Output the [x, y] coordinate of the center of the cell containing the given text.  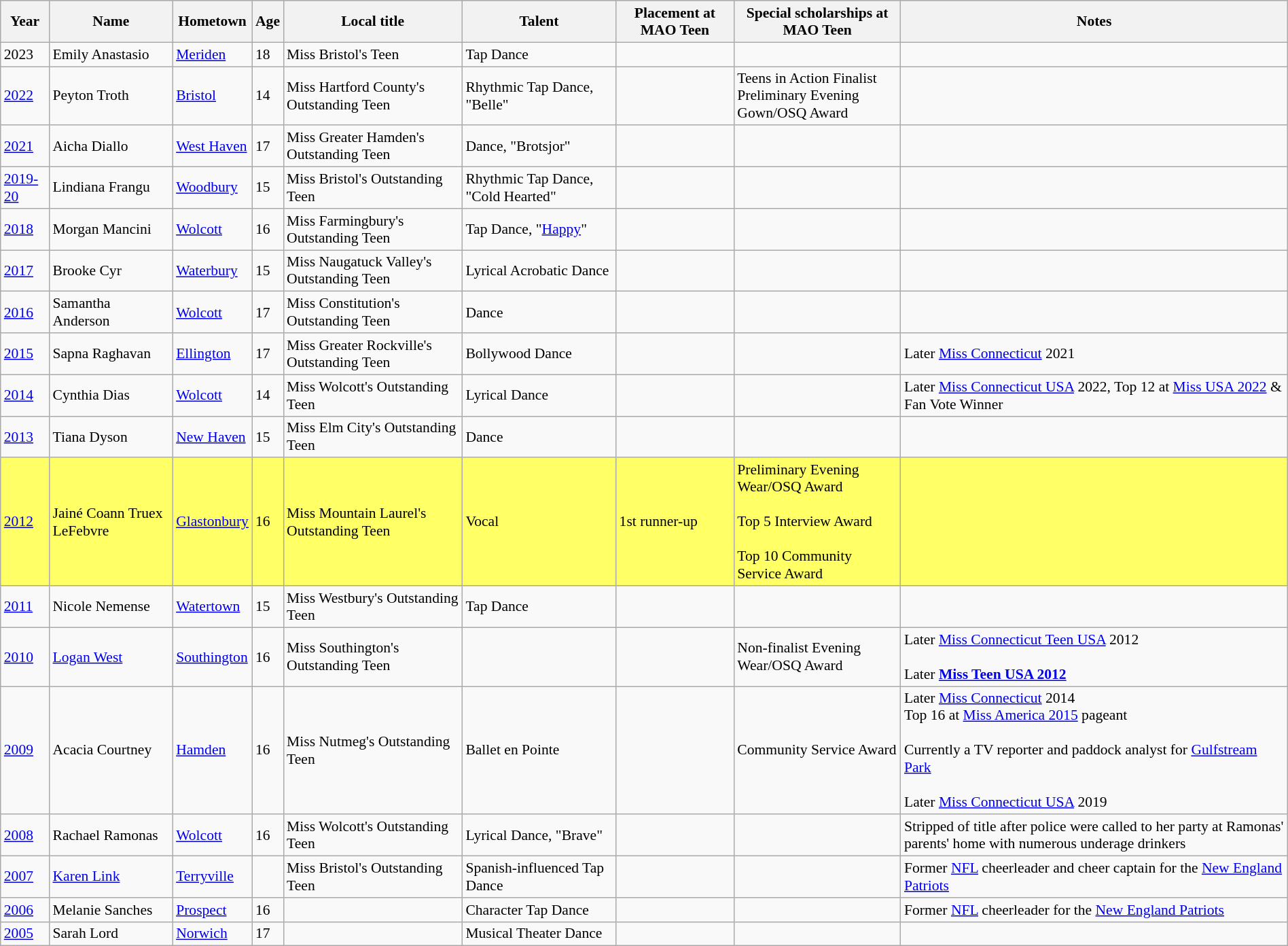
Lindiana Frangu [111, 188]
Miss Southington's Outstanding Teen [372, 656]
Miss Constitution's Outstanding Teen [372, 313]
Karen Link [111, 877]
Special scholarships at MAO Teen [817, 22]
Miss Westbury's Outstanding Teen [372, 606]
Miss Farmingbury's Outstanding Teen [372, 230]
Terryville [212, 877]
Non-finalist Evening Wear/OSQ Award [817, 656]
Prospect [212, 910]
Later Miss Connecticut Teen USA 2012Later Miss Teen USA 2012 [1094, 656]
Ellington [212, 353]
Miss Bristol's Teen [372, 54]
Miss Nutmeg's Outstanding Teen [372, 750]
18 [268, 54]
2010 [25, 656]
2023 [25, 54]
Brooke Cyr [111, 270]
Miss Elm City's Outstanding Teen [372, 436]
Bollywood Dance [539, 353]
Tap Dance, "Happy" [539, 230]
Norwich [212, 934]
Later Miss Connecticut USA 2022, Top 12 at Miss USA 2022 & Fan Vote Winner [1094, 396]
Lyrical Dance, "Brave" [539, 836]
2012 [25, 522]
Musical Theater Dance [539, 934]
Rhythmic Tap Dance, "Belle" [539, 97]
Later Miss Connecticut 2021 [1094, 353]
Stripped of title after police were called to her party at Ramonas' parents' home with numerous underage drinkers [1094, 836]
Logan West [111, 656]
2007 [25, 877]
Aicha Diallo [111, 147]
2011 [25, 606]
New Haven [212, 436]
Emily Anastasio [111, 54]
Lyrical Acrobatic Dance [539, 270]
Sarah Lord [111, 934]
2008 [25, 836]
2016 [25, 313]
Glastonbury [212, 522]
Year [25, 22]
2018 [25, 230]
Spanish-influenced Tap Dance [539, 877]
Dance, "Brotsjor" [539, 147]
West Haven [212, 147]
Rachael Ramonas [111, 836]
Melanie Sanches [111, 910]
Rhythmic Tap Dance, "Cold Hearted" [539, 188]
2009 [25, 750]
Miss Hartford County's Outstanding Teen [372, 97]
Watertown [212, 606]
Tiana Dyson [111, 436]
Samantha Anderson [111, 313]
Teens in Action FinalistPreliminary Evening Gown/OSQ Award [817, 97]
Sapna Raghavan [111, 353]
2015 [25, 353]
Age [268, 22]
Peyton Troth [111, 97]
Preliminary Evening Wear/OSQ AwardTop 5 Interview AwardTop 10 Community Service Award [817, 522]
2022 [25, 97]
2021 [25, 147]
Waterbury [212, 270]
Name [111, 22]
Talent [539, 22]
2005 [25, 934]
Jainé Coann Truex LeFebvre [111, 522]
Cynthia Dias [111, 396]
Vocal [539, 522]
Lyrical Dance [539, 396]
Acacia Courtney [111, 750]
Placement at MAO Teen [675, 22]
2017 [25, 270]
Former NFL cheerleader and cheer captain for the New England Patriots [1094, 877]
Notes [1094, 22]
Nicole Nemense [111, 606]
2013 [25, 436]
Miss Naugatuck Valley's Outstanding Teen [372, 270]
Hometown [212, 22]
Former NFL cheerleader for the New England Patriots [1094, 910]
Miss Greater Rockville's Outstanding Teen [372, 353]
Ballet en Pointe [539, 750]
1st runner-up [675, 522]
Community Service Award [817, 750]
Character Tap Dance [539, 910]
Local title [372, 22]
Woodbury [212, 188]
2019-20 [25, 188]
2006 [25, 910]
Miss Mountain Laurel's Outstanding Teen [372, 522]
Morgan Mancini [111, 230]
Bristol [212, 97]
Hamden [212, 750]
Meriden [212, 54]
2014 [25, 396]
Southington [212, 656]
Miss Greater Hamden's Outstanding Teen [372, 147]
